Determine the (x, y) coordinate at the center of the cell enclosing the given text.  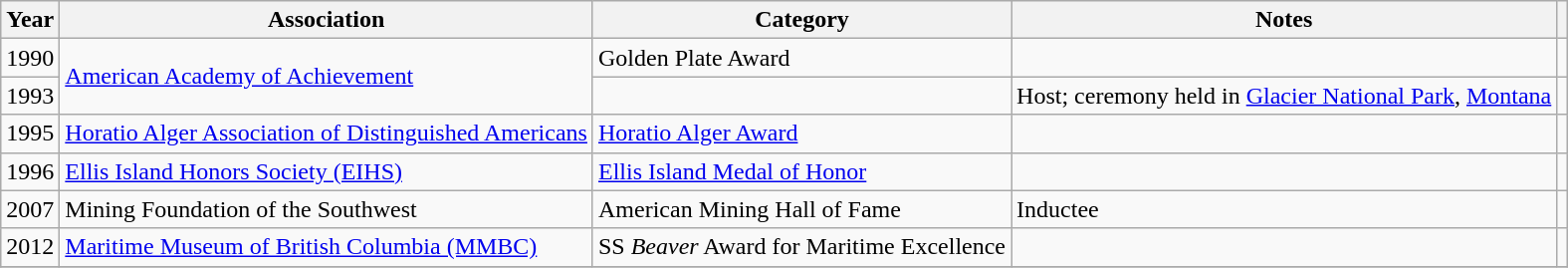
Golden Plate Award (801, 58)
1995 (30, 134)
Inductee (1284, 209)
Association (327, 20)
Horatio Alger Award (801, 134)
Notes (1284, 20)
Category (801, 20)
2012 (30, 247)
American Academy of Achievement (327, 77)
Maritime Museum of British Columbia (MMBC) (327, 247)
Host; ceremony held in Glacier National Park, Montana (1284, 96)
Ellis Island Honors Society (EIHS) (327, 171)
Year (30, 20)
1996 (30, 171)
1990 (30, 58)
2007 (30, 209)
Mining Foundation of the Southwest (327, 209)
Ellis Island Medal of Honor (801, 171)
SS Beaver Award for Maritime Excellence (801, 247)
Horatio Alger Association of Distinguished Americans (327, 134)
American Mining Hall of Fame (801, 209)
1993 (30, 96)
